Locate the cell with the specified text and output its (X, Y) center coordinate. 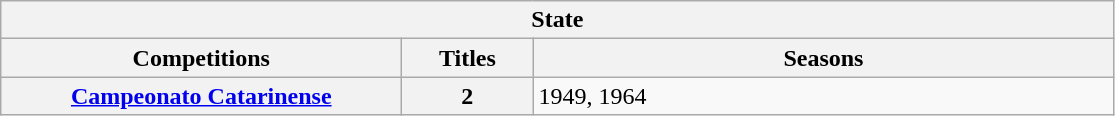
1949, 1964 (824, 96)
2 (468, 96)
Seasons (824, 58)
State (558, 20)
Campeonato Catarinense (202, 96)
Titles (468, 58)
Competitions (202, 58)
